Return the (x, y) coordinate for the center point of the cell that contains the specified text.  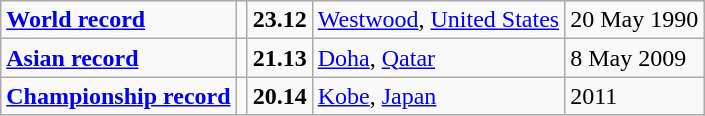
Kobe, Japan (438, 96)
2011 (634, 96)
23.12 (280, 20)
21.13 (280, 58)
Championship record (118, 96)
20 May 1990 (634, 20)
Westwood, United States (438, 20)
8 May 2009 (634, 58)
Doha, Qatar (438, 58)
Asian record (118, 58)
World record (118, 20)
20.14 (280, 96)
